Return (X, Y) of the center of cell containing provided text 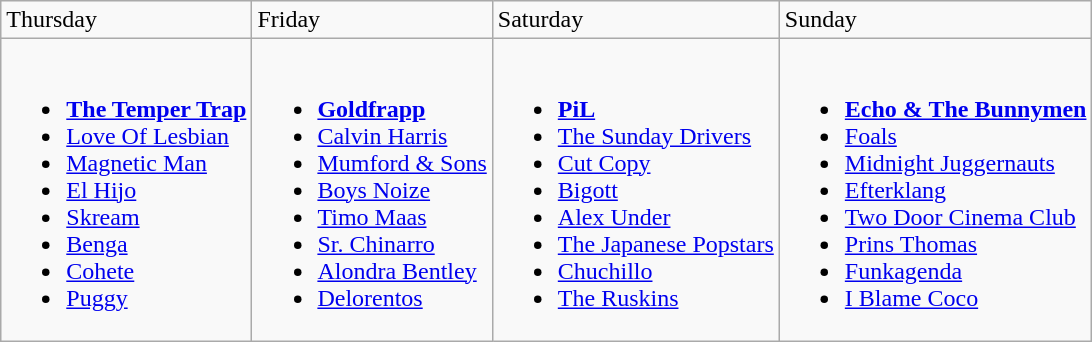
Thursday (126, 20)
Echo & The BunnymenFoalsMidnight JuggernautsEfterklangTwo Door Cinema ClubPrins ThomasFunkagendaI Blame Coco (936, 190)
The Temper TrapLove Of LesbianMagnetic ManEl HijoSkreamBengaCohetePuggy (126, 190)
Sunday (936, 20)
PiLThe Sunday DriversCut CopyBigottAlex UnderThe Japanese PopstarsChuchilloThe Ruskins (636, 190)
GoldfrappCalvin HarrisMumford & SonsBoys NoizeTimo MaasSr. ChinarroAlondra BentleyDelorentos (372, 190)
Saturday (636, 20)
Friday (372, 20)
